From the cell containing the given text, extract its center point as (x, y) coordinate. 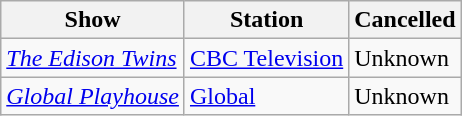
Station (266, 20)
Global Playhouse (93, 96)
Cancelled (405, 20)
Global (266, 96)
CBC Television (266, 58)
Show (93, 20)
The Edison Twins (93, 58)
